Extract the [X, Y] coordinate from the center of the cell holding the provided text.  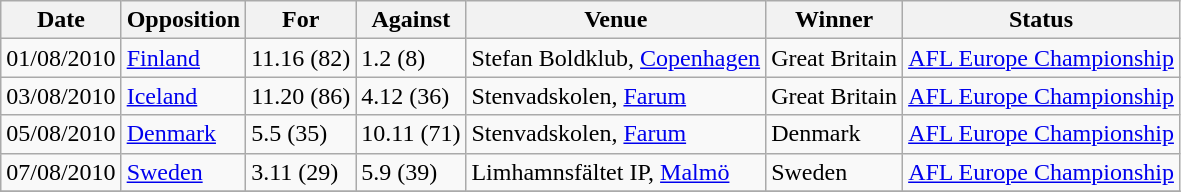
Venue [616, 20]
10.11 (71) [411, 134]
Opposition [183, 20]
Winner [834, 20]
Limhamnsfältet IP, Malmö [616, 172]
05/08/2010 [61, 134]
Date [61, 20]
5.9 (39) [411, 172]
03/08/2010 [61, 96]
Finland [183, 58]
For [301, 20]
01/08/2010 [61, 58]
3.11 (29) [301, 172]
1.2 (8) [411, 58]
Against [411, 20]
11.16 (82) [301, 58]
5.5 (35) [301, 134]
07/08/2010 [61, 172]
4.12 (36) [411, 96]
Stefan Boldklub, Copenhagen [616, 58]
Iceland [183, 96]
11.20 (86) [301, 96]
Status [1042, 20]
